Detect which cell encompasses the target text, then output its (X, Y) center coordinate. 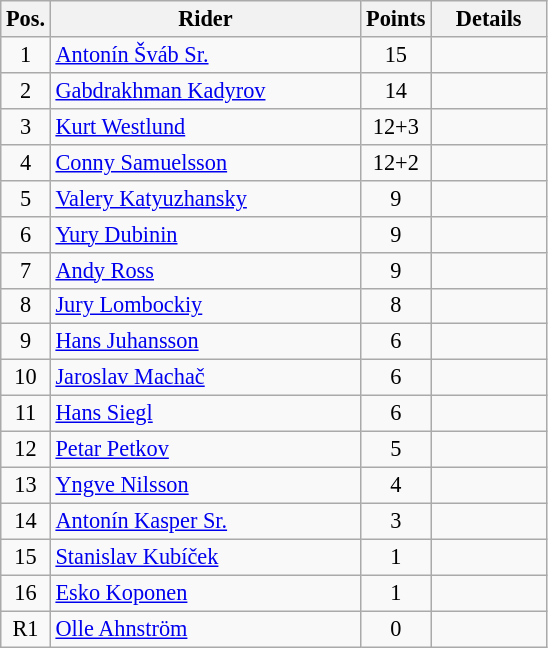
Antonín Šváb Sr. (205, 55)
12 (26, 450)
Esko Koponen (205, 593)
2 (26, 90)
12+3 (396, 126)
R1 (26, 629)
Kurt Westlund (205, 126)
Olle Ahnström (205, 629)
13 (26, 485)
Yury Dubinin (205, 234)
Jaroslav Machač (205, 378)
10 (26, 378)
Jury Lombockiy (205, 306)
Antonín Kasper Sr. (205, 521)
16 (26, 593)
Rider (205, 19)
Details (488, 19)
11 (26, 414)
Petar Petkov (205, 450)
Yngve Nilsson (205, 485)
Points (396, 19)
Andy Ross (205, 270)
Conny Samuelsson (205, 162)
Stanislav Kubíček (205, 557)
0 (396, 629)
Valery Katyuzhansky (205, 198)
Hans Juhansson (205, 342)
Gabdrakhman Kadyrov (205, 90)
Pos. (26, 19)
12+2 (396, 162)
7 (26, 270)
Hans Siegl (205, 414)
